Identify which cell holds the provided text, then report its (x, y) central coordinate. 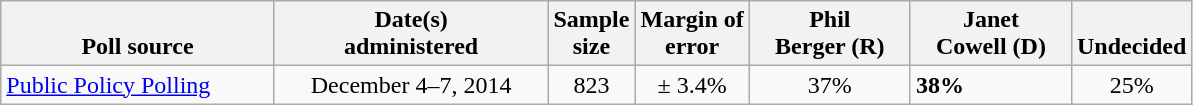
Poll source (138, 34)
823 (592, 85)
Public Policy Polling (138, 85)
Undecided (1131, 34)
JanetCowell (D) (990, 34)
37% (830, 85)
± 3.4% (692, 85)
December 4–7, 2014 (411, 85)
25% (1131, 85)
PhilBerger (R) (830, 34)
38% (990, 85)
Margin oferror (692, 34)
Date(s)administered (411, 34)
Samplesize (592, 34)
